Find where the given text appears and provide that cell's center as (X, Y) coordinate. 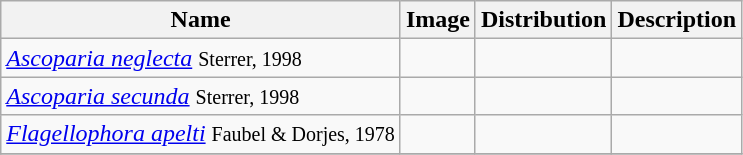
Ascoparia secunda Sterrer, 1998 (201, 96)
Ascoparia neglecta Sterrer, 1998 (201, 58)
Distribution (543, 20)
Description (677, 20)
Flagellophora apelti Faubel & Dorjes, 1978 (201, 134)
Image (438, 20)
Name (201, 20)
